Find where the given text appears and provide that cell's center as (x, y) coordinate. 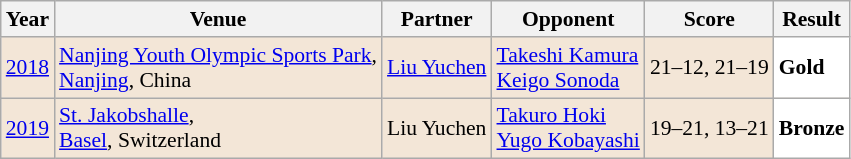
Venue (218, 19)
Opponent (568, 19)
Nanjing Youth Olympic Sports Park,Nanjing, China (218, 68)
Bronze (812, 128)
Partner (436, 19)
Score (710, 19)
2018 (28, 68)
19–21, 13–21 (710, 128)
21–12, 21–19 (710, 68)
St. Jakobshalle,Basel, Switzerland (218, 128)
Takeshi Kamura Keigo Sonoda (568, 68)
2019 (28, 128)
Takuro Hoki Yugo Kobayashi (568, 128)
Gold (812, 68)
Year (28, 19)
Result (812, 19)
